From the cell containing the given text, extract its center point as [x, y] coordinate. 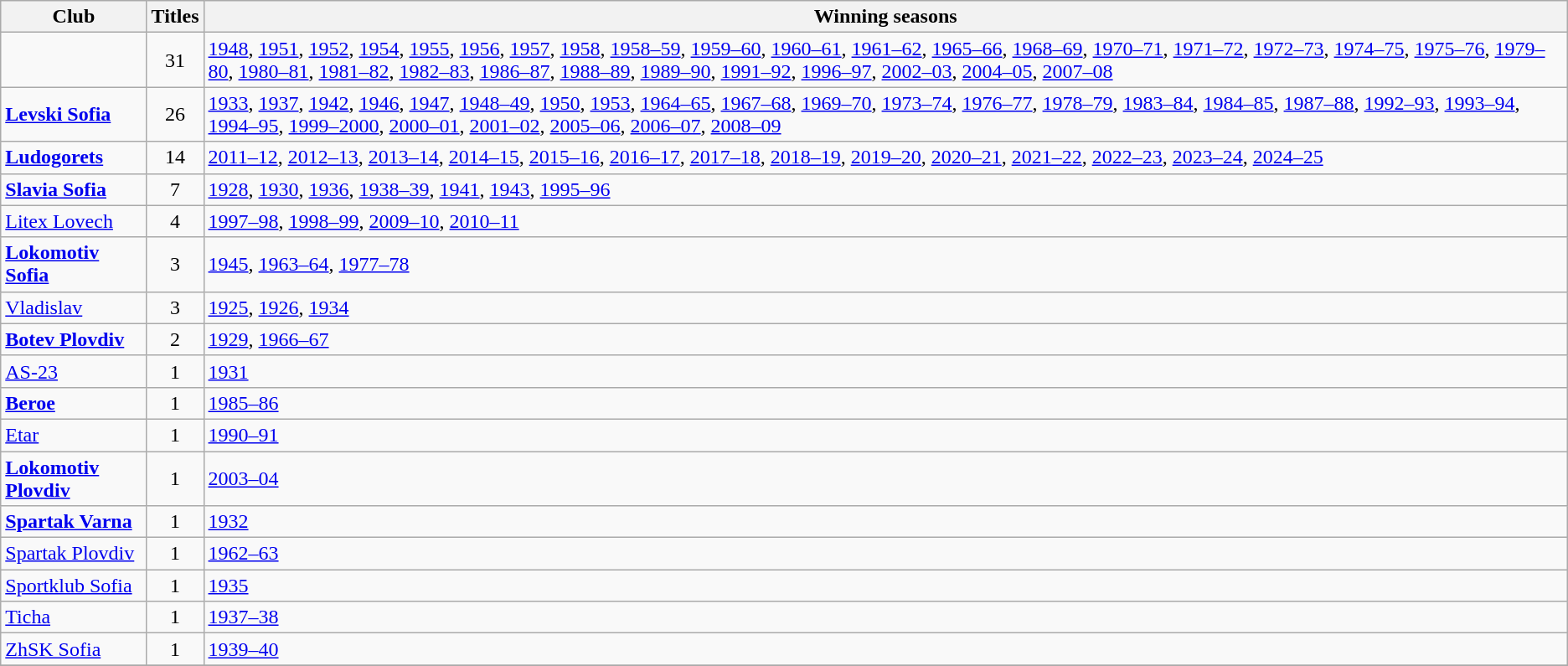
Titles [175, 17]
Ticha [74, 617]
Ludogorets [74, 157]
Etar [74, 435]
Beroe [74, 403]
Sportklub Sofia [74, 586]
31 [175, 60]
Levski Sofia [74, 114]
14 [175, 157]
Litex Lovech [74, 221]
Spartak Varna [74, 522]
Spartak Plovdiv [74, 554]
Botev Plovdiv [74, 339]
7 [175, 189]
Slavia Sofia [74, 189]
1990–91 [885, 435]
Club [74, 17]
Vladislav [74, 307]
1985–86 [885, 403]
ZhSK Sofia [74, 649]
2003–04 [885, 478]
26 [175, 114]
1928, 1930, 1936, 1938–39, 1941, 1943, 1995–96 [885, 189]
1925, 1926, 1934 [885, 307]
Lokomotiv Sofia [74, 265]
2 [175, 339]
1932 [885, 522]
1937–38 [885, 617]
2011–12, 2012–13, 2013–14, 2014–15, 2015–16, 2016–17, 2017–18, 2018–19, 2019–20, 2020–21, 2021–22, 2022–23, 2023–24, 2024–25 [885, 157]
1945, 1963–64, 1977–78 [885, 265]
1962–63 [885, 554]
1939–40 [885, 649]
Lokomotiv Plovdiv [74, 478]
1997–98, 1998–99, 2009–10, 2010–11 [885, 221]
Winning seasons [885, 17]
1935 [885, 586]
1931 [885, 371]
AS-23 [74, 371]
1929, 1966–67 [885, 339]
4 [175, 221]
